Find where the given text appears and provide that cell's center as (X, Y) coordinate. 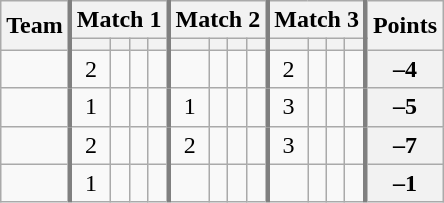
–1 (404, 183)
–7 (404, 145)
Points (404, 26)
Match 2 (218, 20)
–5 (404, 107)
Team (36, 26)
Match 1 (120, 20)
Match 3 (316, 20)
–4 (404, 69)
